Scan for the cell matching the given text and deliver its (X, Y) coordinate at center. 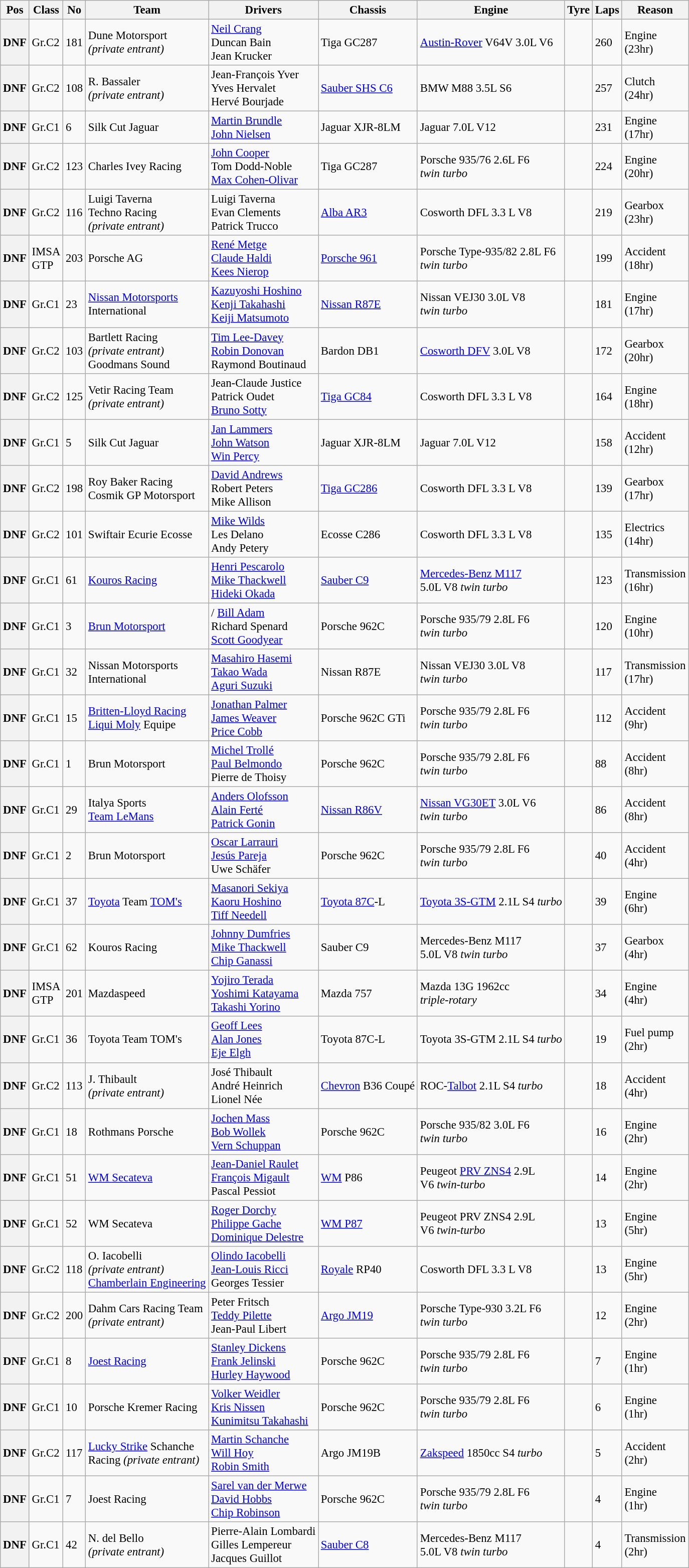
Henri Pescarolo Mike Thackwell Hideki Okada (264, 580)
Bartlett Racing(private entrant) Goodmans Sound (147, 351)
Accident(2hr) (655, 1453)
Dune Motorsport(private entrant) (147, 43)
Neil Crang Duncan Bain Jean Krucker (264, 43)
Martin Brundle John Nielsen (264, 127)
39 (607, 902)
Mazda 13G 1962cc triple-rotary (491, 994)
Drivers (264, 10)
Tiga GC286 (368, 488)
219 (607, 213)
Roger Dorchy Philippe Gache Dominique Delestre (264, 1223)
Lucky Strike Schanche Racing (private entrant) (147, 1453)
Roy Baker Racing Cosmik GP Motorsport (147, 488)
ROC-Talbot 2.1L S4 turbo (491, 1085)
Transmission(2hr) (655, 1545)
Engine (491, 10)
201 (74, 994)
61 (74, 580)
Luigi Taverna Evan Clements Patrick Trucco (264, 213)
Olindo Iacobelli Jean-Louis Ricci Georges Tessier (264, 1270)
David Andrews Robert Peters Mike Allison (264, 488)
231 (607, 127)
/ Bill Adam Richard Spenard Scott Goodyear (264, 626)
36 (74, 1040)
Transmission(16hr) (655, 580)
Porsche 935/82 3.0L F6twin turbo (491, 1132)
Italya Sports Team LeMans (147, 810)
Dahm Cars Racing Team(private entrant) (147, 1315)
J. Thibault(private entrant) (147, 1085)
260 (607, 43)
Gearbox(20hr) (655, 351)
Mazdaspeed (147, 994)
Pierre-Alain Lombardi Gilles Lempereur Jacques Guillot (264, 1545)
Volker Weidler Kris Nissen Kunimitsu Takahashi (264, 1407)
120 (607, 626)
Masanori Sekiya Kaoru Hoshino Tiff Needell (264, 902)
Tyre (579, 10)
Accident(12hr) (655, 442)
R. Bassaler(private entrant) (147, 88)
Engine(10hr) (655, 626)
Porsche AG (147, 259)
203 (74, 259)
103 (74, 351)
108 (74, 88)
158 (607, 442)
Porsche Type-935/82 2.8L F6twin turbo (491, 259)
Accident(9hr) (655, 718)
Alba AR3 (368, 213)
Sauber SHS C6 (368, 88)
Masahiro Hasemi Takao Wada Aguri Suzuki (264, 672)
Britten-Lloyd Racing Liqui Moly Equipe (147, 718)
Kazuyoshi Hoshino Kenji Takahashi Keiji Matsumoto (264, 304)
Jean-Claude Justice Patrick Oudet Bruno Sotty (264, 396)
198 (74, 488)
Chassis (368, 10)
164 (607, 396)
Jean-Daniel Raulet François Migault Pascal Pessiot (264, 1177)
Mazda 757 (368, 994)
Ecosse C286 (368, 534)
Nissan VG30ET 3.0L V6twin turbo (491, 810)
O. Iacobelli (private entrant)Chamberlain Engineering (147, 1270)
Johnny Dumfries Mike Thackwell Chip Ganassi (264, 948)
62 (74, 948)
José Thibault André Heinrich Lionel Née (264, 1085)
Luigi Taverna Techno Racing(private entrant) (147, 213)
118 (74, 1270)
Accident(18hr) (655, 259)
51 (74, 1177)
Class (46, 10)
34 (607, 994)
Porsche 962C GTi (368, 718)
Sarel van der Merwe David Hobbs Chip Robinson (264, 1499)
112 (607, 718)
12 (607, 1315)
1 (74, 764)
Austin-Rover V64V 3.0L V6 (491, 43)
257 (607, 88)
Jochen Mass Bob Wollek Vern Schuppan (264, 1132)
29 (74, 810)
Engine(23hr) (655, 43)
Porsche 961 (368, 259)
Jan Lammers John Watson Win Percy (264, 442)
Anders Olofsson Alain Ferté Patrick Gonin (264, 810)
Bardon DB1 (368, 351)
113 (74, 1085)
3 (74, 626)
86 (607, 810)
WM P86 (368, 1177)
Gearbox(4hr) (655, 948)
Charles Ivey Racing (147, 167)
14 (607, 1177)
Laps (607, 10)
Fuel pump(2hr) (655, 1040)
Porsche Kremer Racing (147, 1407)
Rothmans Porsche (147, 1132)
42 (74, 1545)
10 (74, 1407)
Zakspeed 1850cc S4 turbo (491, 1453)
Engine(18hr) (655, 396)
Gearbox(17hr) (655, 488)
135 (607, 534)
101 (74, 534)
15 (74, 718)
172 (607, 351)
WM P87 (368, 1223)
Geoff Lees Alan Jones Eje Elgh (264, 1040)
Mike Wilds Les Delano Andy Petery (264, 534)
224 (607, 167)
Cosworth DFV 3.0L V8 (491, 351)
Clutch(24hr) (655, 88)
John Cooper Tom Dodd-Noble Max Cohen-Olivar (264, 167)
88 (607, 764)
23 (74, 304)
40 (607, 856)
Vetir Racing Team(private entrant) (147, 396)
Pos (15, 10)
16 (607, 1132)
19 (607, 1040)
Stanley Dickens Frank Jelinski Hurley Haywood (264, 1361)
BMW M88 3.5L S6 (491, 88)
Jonathan Palmer James Weaver Price Cobb (264, 718)
199 (607, 259)
No (74, 10)
52 (74, 1223)
Porsche 935/76 2.6L F6twin turbo (491, 167)
2 (74, 856)
Peter Fritsch Teddy Pilette Jean-Paul Libert (264, 1315)
Porsche Type-930 3.2L F6twin turbo (491, 1315)
Engine(4hr) (655, 994)
8 (74, 1361)
Engine(20hr) (655, 167)
Michel Trollé Paul Belmondo Pierre de Thoisy (264, 764)
Tiga GC84 (368, 396)
Oscar Larrauri Jesús Pareja Uwe Schäfer (264, 856)
Chevron B36 Coupé (368, 1085)
Engine(6hr) (655, 902)
139 (607, 488)
116 (74, 213)
Argo JM19 (368, 1315)
Martin Schanche Will Hoy Robin Smith (264, 1453)
200 (74, 1315)
32 (74, 672)
Team (147, 10)
Sauber C8 (368, 1545)
Argo JM19B (368, 1453)
René Metge Claude Haldi Kees Nierop (264, 259)
Reason (655, 10)
125 (74, 396)
Yojiro Terada Yoshimi Katayama Takashi Yorino (264, 994)
Jean-François Yver Yves Hervalet Hervé Bourjade (264, 88)
Gearbox(23hr) (655, 213)
Royale RP40 (368, 1270)
Nissan R86V (368, 810)
Tim Lee-Davey Robin Donovan Raymond Boutinaud (264, 351)
Transmission(17hr) (655, 672)
Swiftair Ecurie Ecosse (147, 534)
Electrics(14hr) (655, 534)
N. del Bello(private entrant) (147, 1545)
